Find where the given text appears and provide that cell's center as [X, Y] coordinate. 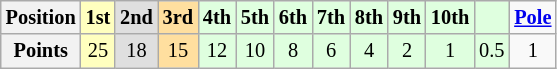
10th [450, 17]
4 [369, 51]
4th [217, 17]
Pole [532, 17]
5th [255, 17]
2nd [136, 17]
7th [331, 17]
3rd [178, 17]
12 [217, 51]
2 [407, 51]
10 [255, 51]
0.5 [492, 51]
18 [136, 51]
15 [178, 51]
1st [98, 17]
Position [41, 17]
9th [407, 17]
6th [293, 17]
25 [98, 51]
Points [41, 51]
6 [331, 51]
8th [369, 17]
8 [293, 51]
